Capture the cell that displays the provided text and extract its [x, y] central coordinate. 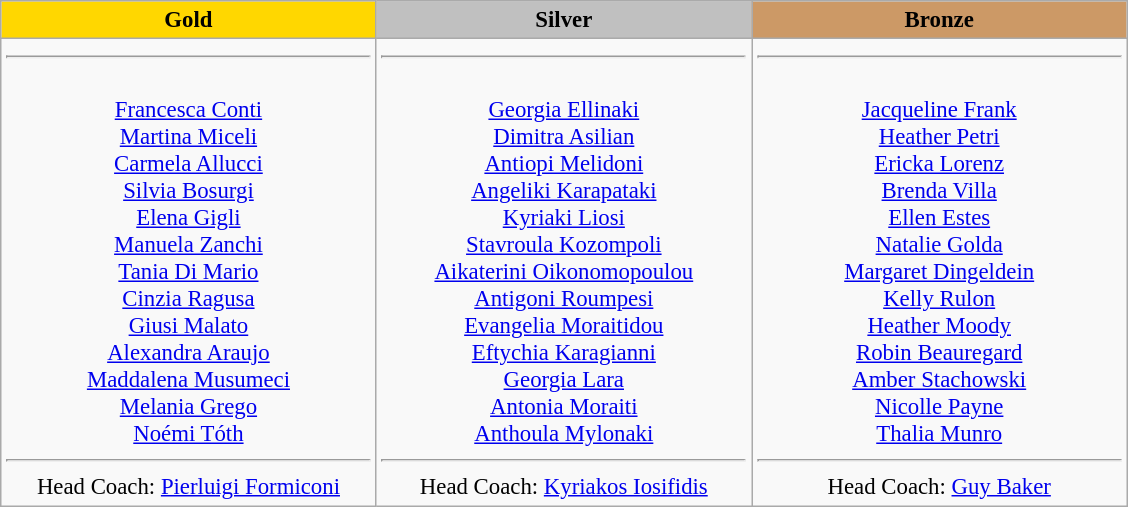
Silver [564, 20]
Gold [188, 20]
Bronze [940, 20]
